Locate the cell with the specified text and output its (x, y) center coordinate. 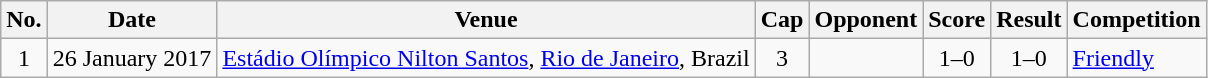
Cap (782, 20)
Opponent (866, 20)
Score (957, 20)
No. (24, 20)
Venue (486, 20)
Friendly (1136, 58)
1 (24, 58)
Estádio Olímpico Nilton Santos, Rio de Janeiro, Brazil (486, 58)
Competition (1136, 20)
Date (132, 20)
Result (1029, 20)
3 (782, 58)
26 January 2017 (132, 58)
